Search for the cell housing the specified text and yield its (X, Y) center coordinate. 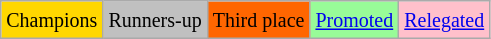
Champions (52, 20)
Promoted (354, 20)
Third place (258, 20)
Runners-up (155, 20)
Relegated (444, 20)
